Provide the [x, y] coordinate of the cell's center where the given text is located.  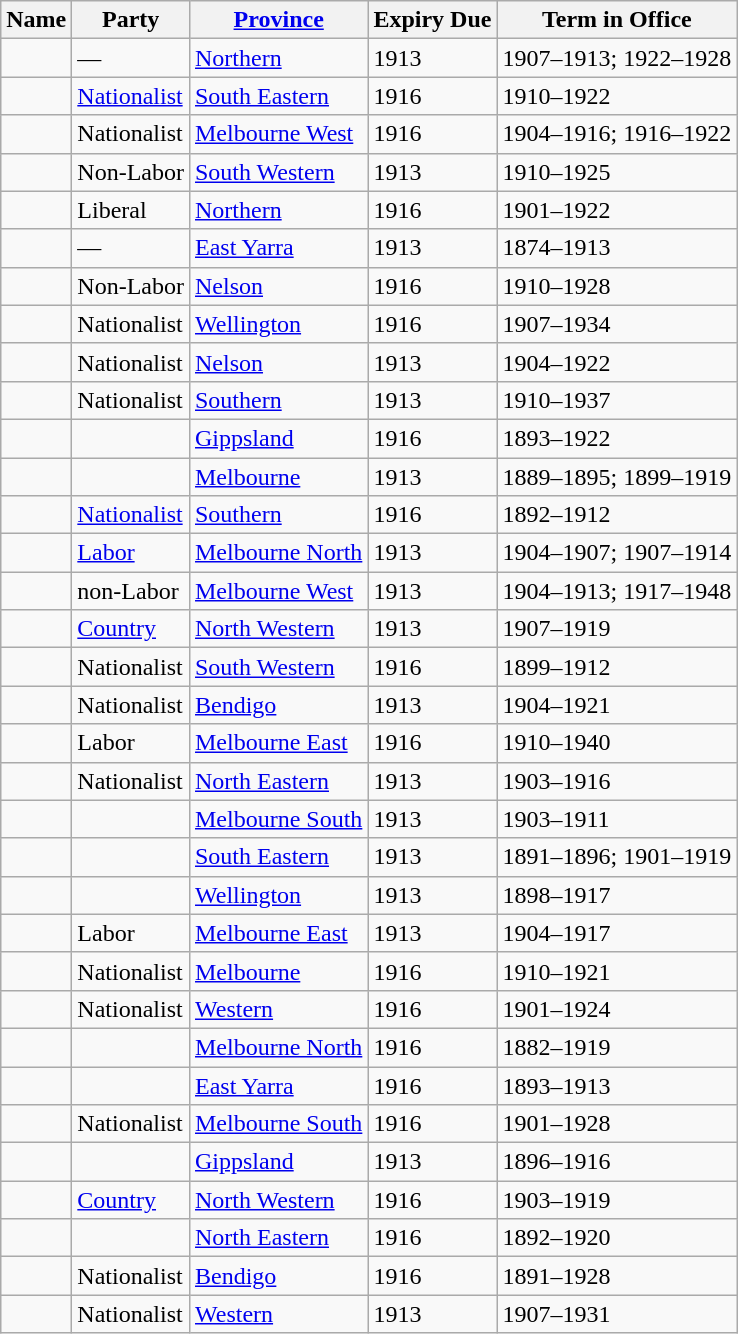
Expiry Due [432, 20]
1892–1912 [617, 515]
1874–1913 [617, 248]
1903–1916 [617, 781]
1891–1896; 1901–1919 [617, 857]
Term in Office [617, 20]
Party [131, 20]
1910–1922 [617, 96]
1903–1911 [617, 819]
1893–1922 [617, 438]
1907–1931 [617, 1314]
1907–1913; 1922–1928 [617, 58]
1910–1928 [617, 286]
1896–1916 [617, 1162]
1904–1916; 1916–1922 [617, 134]
1904–1907; 1907–1914 [617, 553]
1904–1913; 1917–1948 [617, 591]
1904–1922 [617, 362]
1901–1924 [617, 1009]
1882–1919 [617, 1047]
1898–1917 [617, 895]
1901–1928 [617, 1124]
1901–1922 [617, 210]
1904–1917 [617, 933]
1892–1920 [617, 1238]
1907–1919 [617, 629]
1910–1921 [617, 971]
1893–1913 [617, 1085]
1903–1919 [617, 1200]
non-Labor [131, 591]
Province [278, 20]
1891–1928 [617, 1276]
1907–1934 [617, 324]
1899–1912 [617, 667]
1910–1937 [617, 400]
1904–1921 [617, 705]
1889–1895; 1899–1919 [617, 477]
Name [36, 20]
1910–1940 [617, 743]
Liberal [131, 210]
1910–1925 [617, 172]
